Return [X, Y] of the center of cell containing provided text 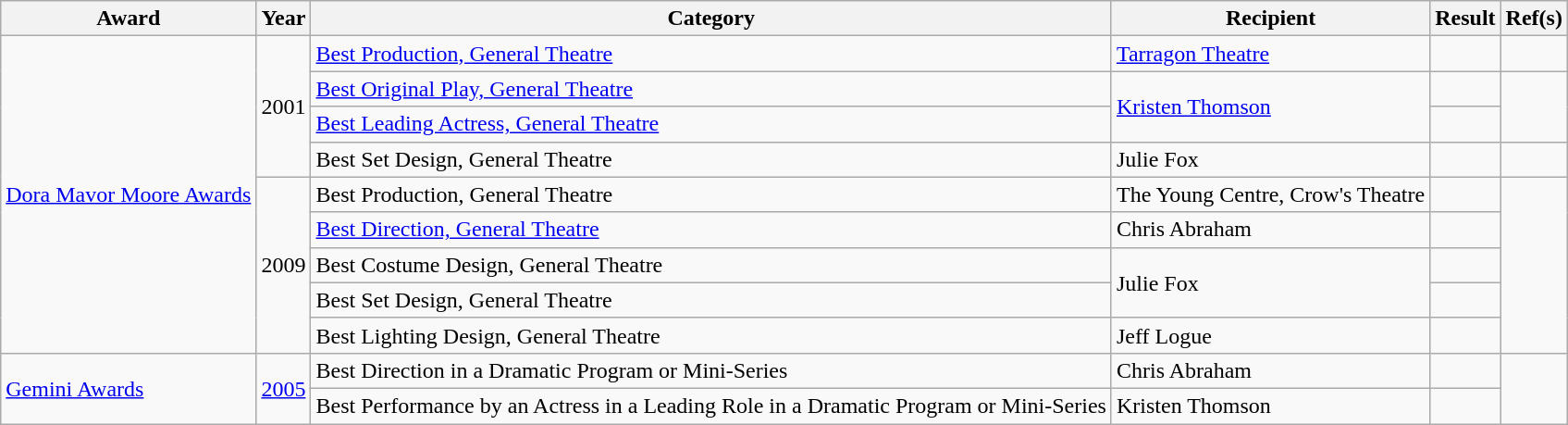
Award [129, 19]
Recipient [1270, 19]
Ref(s) [1534, 19]
Gemini Awards [129, 388]
2005 [283, 388]
2001 [283, 106]
Tarragon Theatre [1270, 54]
Best Lighting Design, General Theatre [711, 335]
Jeff Logue [1270, 335]
Best Direction, General Theatre [711, 230]
Category [711, 19]
Year [283, 19]
Best Leading Actress, General Theatre [711, 124]
Best Direction in a Dramatic Program or Mini-Series [711, 370]
Best Costume Design, General Theatre [711, 265]
Result [1465, 19]
2009 [283, 265]
The Young Centre, Crow's Theatre [1270, 194]
Best Performance by an Actress in a Leading Role in a Dramatic Program or Mini-Series [711, 406]
Dora Mavor Moore Awards [129, 194]
Best Original Play, General Theatre [711, 89]
